Return the (x, y) coordinate for the center point of the cell that contains the specified text.  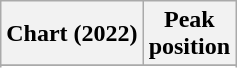
Chart (2022) (72, 34)
Peakposition (189, 34)
